Return the [x, y] coordinate for the center point of the cell that contains the specified text.  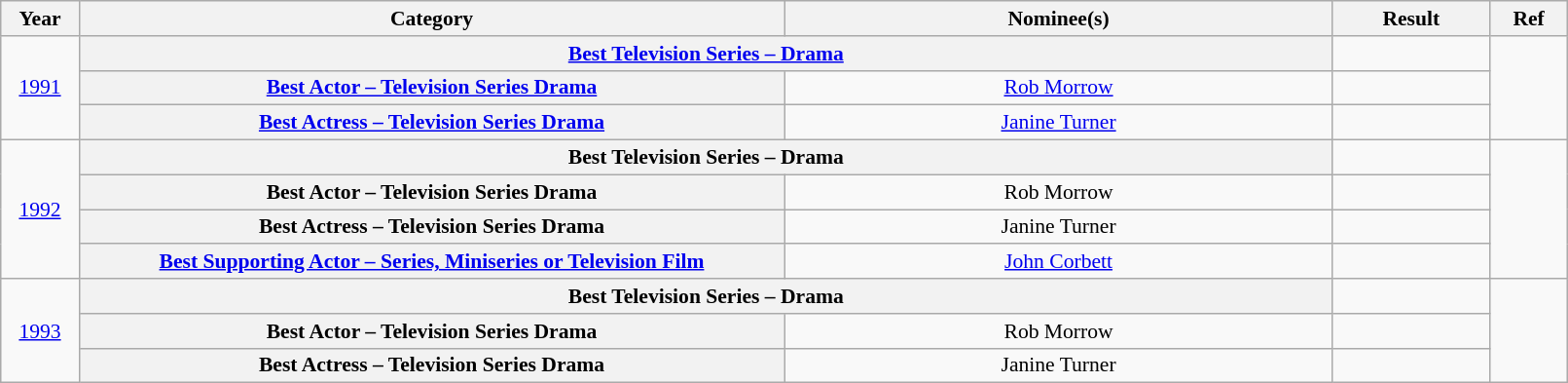
Year [40, 19]
1991 [40, 88]
1992 [40, 210]
Result [1411, 19]
Best Supporting Actor – Series, Miniseries or Television Film [432, 262]
John Corbett [1059, 262]
Category [432, 19]
Nominee(s) [1059, 19]
1993 [40, 331]
Ref [1528, 19]
